Locate the cell with the specified text and output its [X, Y] center coordinate. 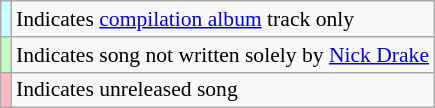
Indicates song not written solely by Nick Drake [222, 55]
Indicates unreleased song [222, 90]
Indicates compilation album track only [222, 19]
